Return the [X, Y] coordinate for the center point of the cell that contains the specified text.  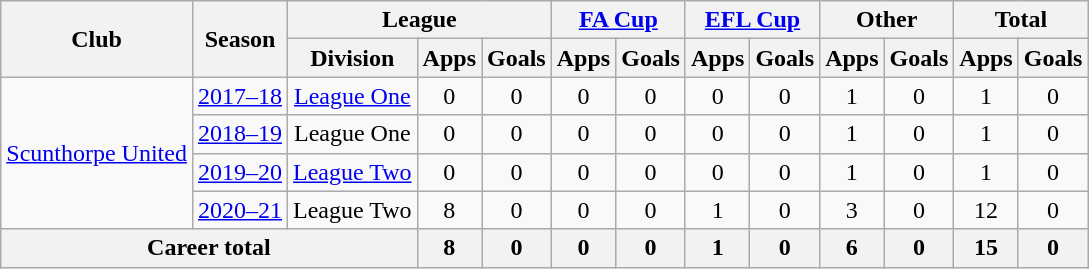
3 [852, 210]
Season [240, 39]
Division [353, 58]
2017–18 [240, 96]
Club [97, 39]
15 [986, 248]
EFL Cup [752, 20]
2018–19 [240, 134]
Career total [209, 248]
2020–21 [240, 210]
2019–20 [240, 172]
Total [1021, 20]
League [420, 20]
Scunthorpe United [97, 153]
12 [986, 210]
Other [887, 20]
FA Cup [618, 20]
6 [852, 248]
